For the text-containing cell, return its midpoint in (X, Y) coordinate format. 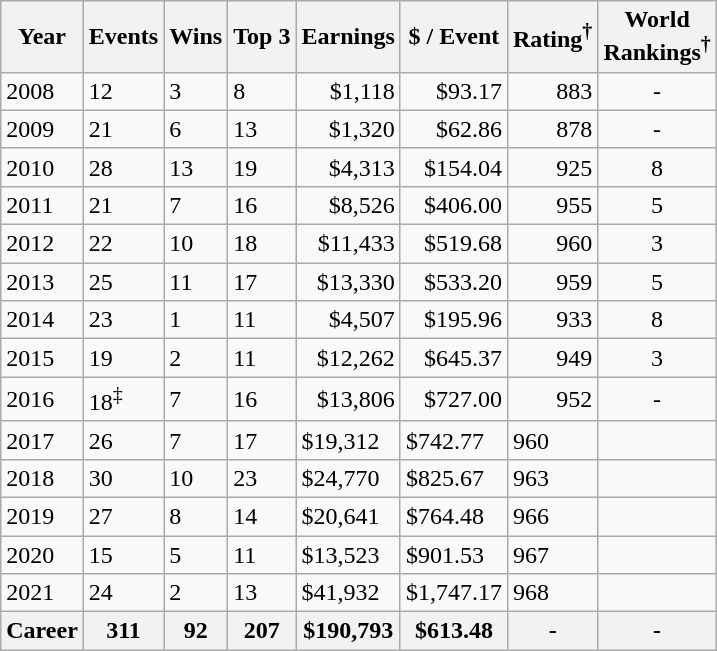
933 (552, 320)
$519.68 (454, 244)
24 (123, 593)
Wins (196, 37)
92 (196, 631)
$1,320 (348, 129)
$190,793 (348, 631)
1 (196, 320)
2012 (42, 244)
Career (42, 631)
967 (552, 555)
925 (552, 167)
$12,262 (348, 358)
$1,118 (348, 91)
883 (552, 91)
$1,747.17 (454, 593)
2009 (42, 129)
18 (262, 244)
2019 (42, 516)
$645.37 (454, 358)
2021 (42, 593)
15 (123, 555)
28 (123, 167)
26 (123, 440)
2011 (42, 205)
$11,433 (348, 244)
$ / Event (454, 37)
$13,806 (348, 400)
WorldRankings† (657, 37)
22 (123, 244)
Earnings (348, 37)
2017 (42, 440)
$742.77 (454, 440)
$13,330 (348, 282)
$62.86 (454, 129)
2018 (42, 478)
207 (262, 631)
2014 (42, 320)
$19,312 (348, 440)
311 (123, 631)
Year (42, 37)
14 (262, 516)
30 (123, 478)
$533.20 (454, 282)
959 (552, 282)
Rating† (552, 37)
878 (552, 129)
6 (196, 129)
Events (123, 37)
2013 (42, 282)
$41,932 (348, 593)
2016 (42, 400)
Top 3 (262, 37)
18‡ (123, 400)
$93.17 (454, 91)
$4,313 (348, 167)
2020 (42, 555)
952 (552, 400)
25 (123, 282)
$764.48 (454, 516)
27 (123, 516)
12 (123, 91)
$195.96 (454, 320)
$24,770 (348, 478)
955 (552, 205)
963 (552, 478)
2008 (42, 91)
$406.00 (454, 205)
966 (552, 516)
949 (552, 358)
$20,641 (348, 516)
$727.00 (454, 400)
$13,523 (348, 555)
$901.53 (454, 555)
968 (552, 593)
2010 (42, 167)
$4,507 (348, 320)
$613.48 (454, 631)
2015 (42, 358)
$825.67 (454, 478)
$8,526 (348, 205)
$154.04 (454, 167)
